Return [x, y] of the center of cell containing provided text 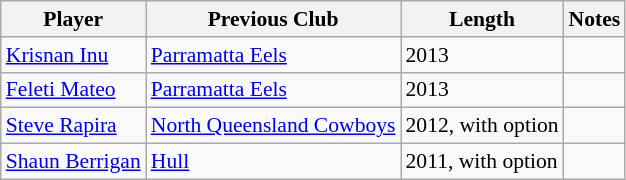
Length [482, 19]
Hull [274, 162]
Steve Rapira [74, 126]
Shaun Berrigan [74, 162]
2011, with option [482, 162]
2012, with option [482, 126]
Notes [595, 19]
Feleti Mateo [74, 90]
North Queensland Cowboys [274, 126]
Player [74, 19]
Krisnan Inu [74, 55]
Previous Club [274, 19]
